Return the [x, y] coordinate for the center point of the cell that contains the specified text.  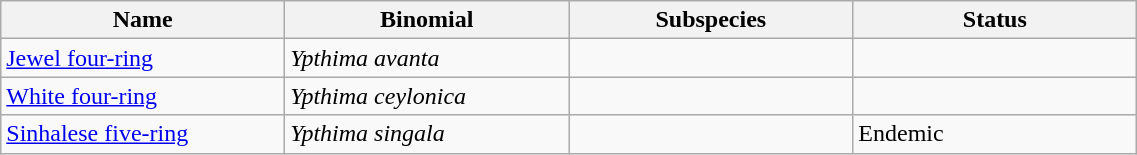
Name [143, 20]
Status [995, 20]
Endemic [995, 134]
Subspecies [711, 20]
Sinhalese five-ring [143, 134]
Ypthima ceylonica [427, 96]
Ypthima avanta [427, 58]
Binomial [427, 20]
White four-ring [143, 96]
Ypthima singala [427, 134]
Jewel four-ring [143, 58]
